Determine the (x, y) coordinate at the center of the cell enclosing the given text.  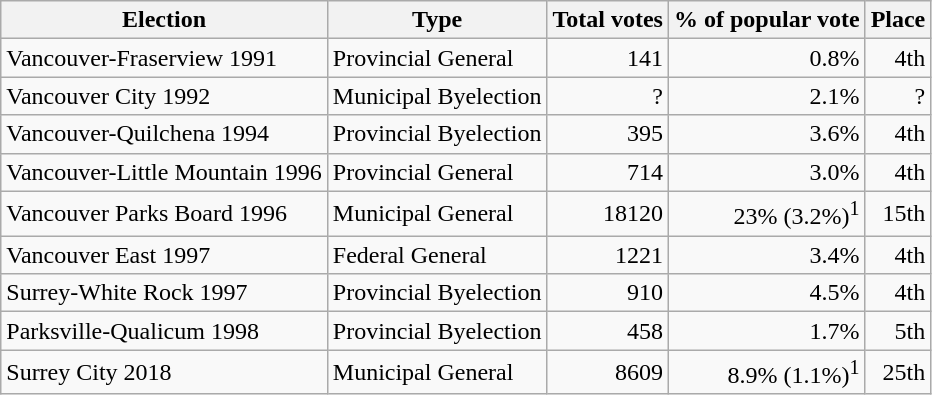
Vancouver-Quilchena 1994 (164, 134)
15th (898, 214)
714 (608, 172)
23% (3.2%)1 (766, 214)
Vancouver-Little Mountain 1996 (164, 172)
25th (898, 372)
Vancouver City 1992 (164, 96)
Vancouver-Fraserview 1991 (164, 58)
Surrey-White Rock 1997 (164, 293)
2.1% (766, 96)
% of popular vote (766, 20)
18120 (608, 214)
910 (608, 293)
Type (437, 20)
3.0% (766, 172)
Parksville-Qualicum 1998 (164, 331)
395 (608, 134)
Election (164, 20)
8.9% (1.1%)1 (766, 372)
4.5% (766, 293)
458 (608, 331)
141 (608, 58)
5th (898, 331)
0.8% (766, 58)
Municipal Byelection (437, 96)
Federal General (437, 255)
Total votes (608, 20)
Surrey City 2018 (164, 372)
1221 (608, 255)
Place (898, 20)
1.7% (766, 331)
3.6% (766, 134)
8609 (608, 372)
Vancouver East 1997 (164, 255)
Vancouver Parks Board 1996 (164, 214)
3.4% (766, 255)
